Find where the given text appears and provide that cell's center as [x, y] coordinate. 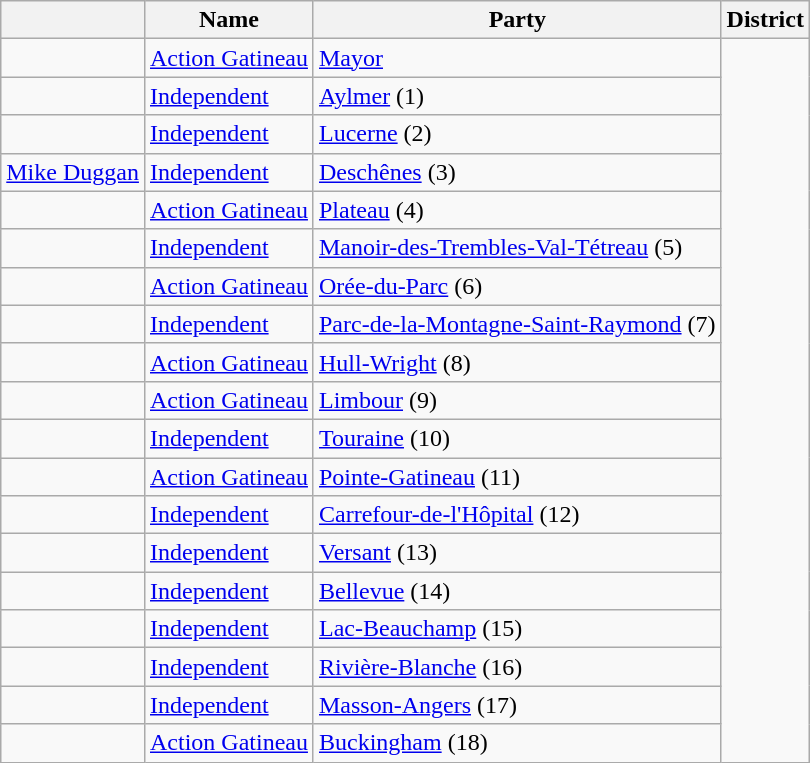
Orée-du-Parc (6) [517, 286]
Bellevue (14) [517, 591]
Pointe-Gatineau (11) [517, 477]
Hull-Wright (8) [517, 362]
Party [517, 20]
Manoir-des-Trembles-Val-Tétreau (5) [517, 248]
Lucerne (2) [517, 134]
Limbour (9) [517, 400]
Rivière-Blanche (16) [517, 667]
Carrefour-de-l'Hôpital (12) [517, 515]
Mike Duggan [73, 172]
Versant (13) [517, 553]
Mayor [517, 58]
Aylmer (1) [517, 96]
Touraine (10) [517, 438]
Parc-de-la-Montagne-Saint-Raymond (7) [517, 324]
Lac-Beauchamp (15) [517, 629]
Plateau (4) [517, 210]
Name [228, 20]
Masson-Angers (17) [517, 705]
District [765, 20]
Buckingham (18) [517, 743]
Deschênes (3) [517, 172]
